Identify which cell holds the provided text, then report its (X, Y) central coordinate. 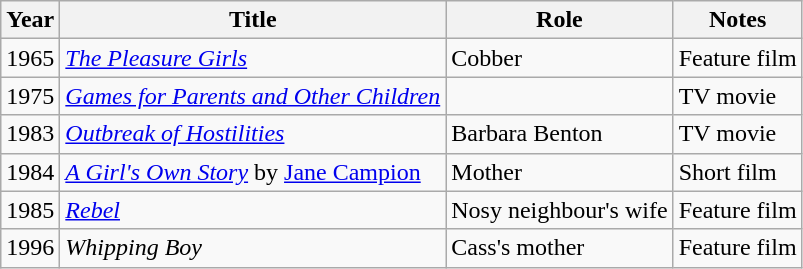
The Pleasure Girls (253, 58)
Cobber (560, 58)
Nosy neighbour's wife (560, 210)
Role (560, 20)
Rebel (253, 210)
1975 (30, 96)
Notes (738, 20)
Whipping Boy (253, 248)
1985 (30, 210)
Short film (738, 172)
Outbreak of Hostilities (253, 134)
Barbara Benton (560, 134)
A Girl's Own Story by Jane Campion (253, 172)
1984 (30, 172)
1983 (30, 134)
Cass's mother (560, 248)
Title (253, 20)
Year (30, 20)
1965 (30, 58)
Games for Parents and Other Children (253, 96)
1996 (30, 248)
Mother (560, 172)
